From the cell containing the given text, extract its center point as [x, y] coordinate. 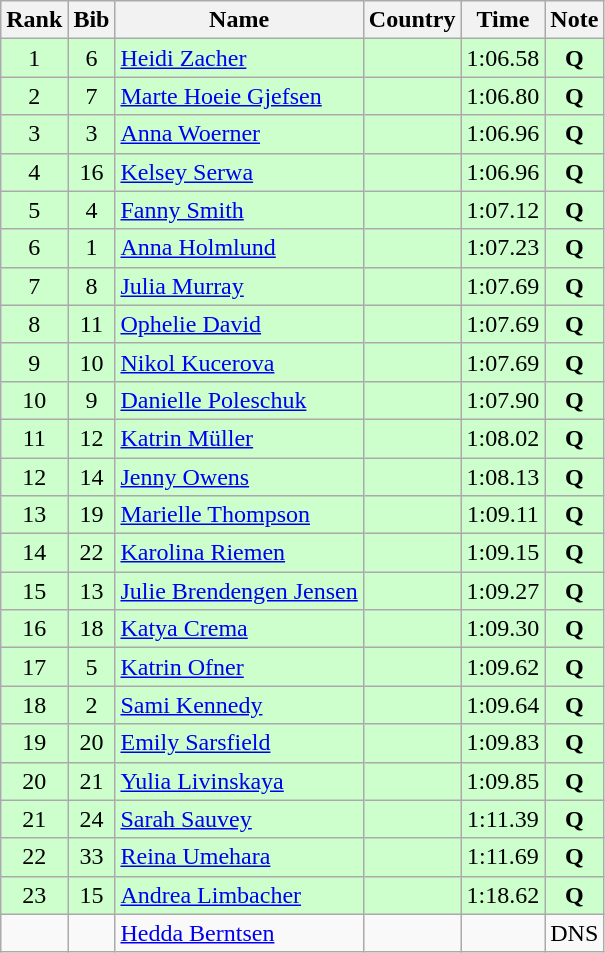
23 [34, 895]
1:08.13 [503, 477]
1:07.12 [503, 210]
Sarah Sauvey [239, 819]
Kelsey Serwa [239, 172]
Anna Holmlund [239, 248]
1:09.27 [503, 591]
Katrin Müller [239, 438]
Country [412, 20]
Andrea Limbacher [239, 895]
Marte Hoeie Gjefsen [239, 96]
Danielle Poleschuk [239, 400]
1:07.90 [503, 400]
Nikol Kucerova [239, 362]
Fanny Smith [239, 210]
Bib [92, 20]
1:09.11 [503, 515]
Time [503, 20]
Emily Sarsfield [239, 743]
Katya Crema [239, 629]
1:06.58 [503, 58]
1:09.85 [503, 781]
1:07.23 [503, 248]
1:09.62 [503, 667]
1:09.30 [503, 629]
Hedda Berntsen [239, 933]
17 [34, 667]
Karolina Riemen [239, 553]
Anna Woerner [239, 134]
DNS [574, 933]
Reina Umehara [239, 857]
Katrin Ofner [239, 667]
24 [92, 819]
Julie Brendengen Jensen [239, 591]
1:18.62 [503, 895]
Julia Murray [239, 286]
Note [574, 20]
Ophelie David [239, 324]
1:11.39 [503, 819]
1:11.69 [503, 857]
Name [239, 20]
Heidi Zacher [239, 58]
Yulia Livinskaya [239, 781]
1:08.02 [503, 438]
1:06.80 [503, 96]
Marielle Thompson [239, 515]
Jenny Owens [239, 477]
1:09.15 [503, 553]
33 [92, 857]
Sami Kennedy [239, 705]
1:09.64 [503, 705]
Rank [34, 20]
1:09.83 [503, 743]
